Provide the [X, Y] coordinate of the cell's center where the given text is located.  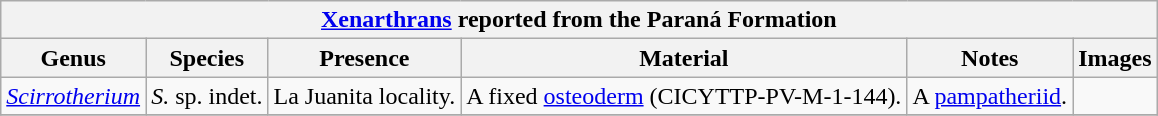
Presence [364, 58]
Species [207, 58]
Xenarthrans reported from the Paraná Formation [579, 20]
A pampatheriid. [990, 96]
A fixed osteoderm (CICYTTP-PV-M-1-144). [684, 96]
Scirrotherium [74, 96]
Images [1115, 58]
Material [684, 58]
Genus [74, 58]
Notes [990, 58]
S. sp. indet. [207, 96]
La Juanita locality. [364, 96]
